Identify which cell holds the provided text, then report its (x, y) central coordinate. 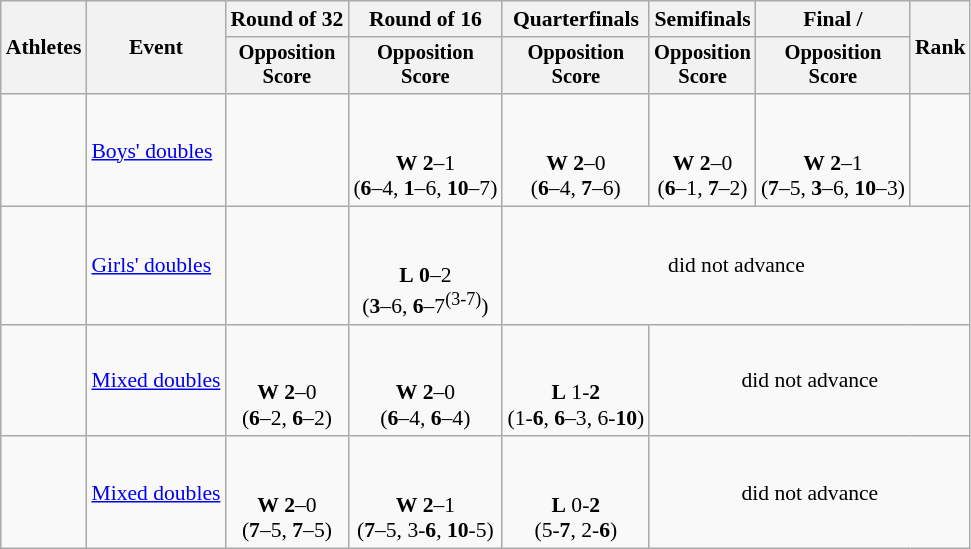
L 0–2 (3–6, 6–7(3-7)) (425, 266)
W 2–0 (7–5, 7–5) (286, 493)
W 2–1 (6–4, 1–6, 10–7) (425, 150)
Round of 32 (286, 19)
L 0-2 (5-7, 2-6) (576, 493)
W 2–0 (6–4, 7–6) (576, 150)
Event (156, 48)
Athletes (44, 48)
Final / (833, 19)
Semifinals (702, 19)
W 2–0 (6–4, 6–4) (425, 380)
W 2–0 (6–2, 6–2) (286, 380)
W 2–0 (6–1, 7–2) (702, 150)
Rank (940, 48)
L 1-2 (1-6, 6–3, 6-10) (576, 380)
W 2–1 (7–5, 3–6, 10–3) (833, 150)
W 2–1 (7–5, 3-6, 10-5) (425, 493)
Round of 16 (425, 19)
Quarterfinals (576, 19)
Boys' doubles (156, 150)
Girls' doubles (156, 266)
